Provide the [x, y] coordinate of the cell's center where the given text is located.  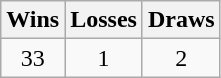
Draws [181, 20]
1 [104, 58]
Losses [104, 20]
33 [33, 58]
2 [181, 58]
Wins [33, 20]
